Provide the [x, y] coordinate of the cell's center where the given text is located.  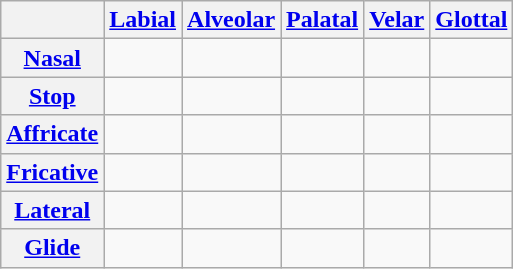
Glottal [472, 20]
Stop [52, 96]
Lateral [52, 210]
Velar [397, 20]
Palatal [322, 20]
Affricate [52, 134]
Nasal [52, 58]
Alveolar [232, 20]
Fricative [52, 172]
Labial [143, 20]
Glide [52, 248]
